Scan for the cell matching the given text and deliver its (X, Y) coordinate at center. 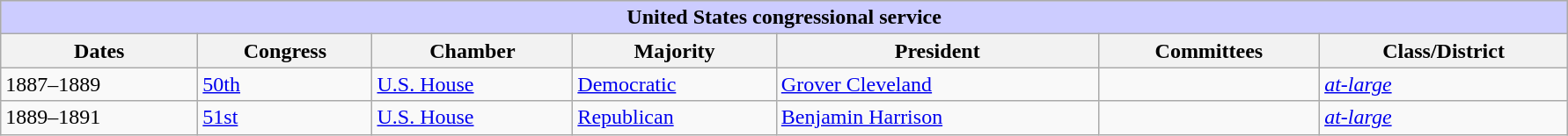
Benjamin Harrison (937, 118)
Majority (674, 51)
Class/District (1444, 51)
President (937, 51)
Committees (1209, 51)
Chamber (473, 51)
Congress (285, 51)
Democratic (674, 84)
Grover Cleveland (937, 84)
51st (285, 118)
Republican (674, 118)
50th (285, 84)
Dates (99, 51)
1889–1891 (99, 118)
1887–1889 (99, 84)
United States congressional service (785, 18)
